Locate the cell with the specified text and output its [X, Y] center coordinate. 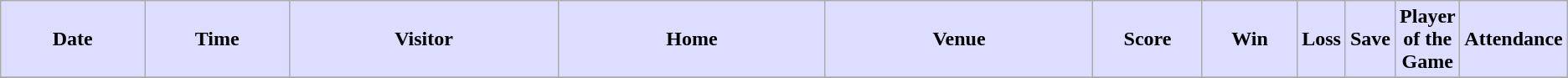
Save [1370, 39]
Player of the Game [1427, 39]
Visitor [424, 39]
Win [1250, 39]
Home [692, 39]
Loss [1322, 39]
Time [218, 39]
Attendance [1514, 39]
Score [1148, 39]
Venue [958, 39]
Date [73, 39]
